Search for the cell housing the specified text and yield its (X, Y) center coordinate. 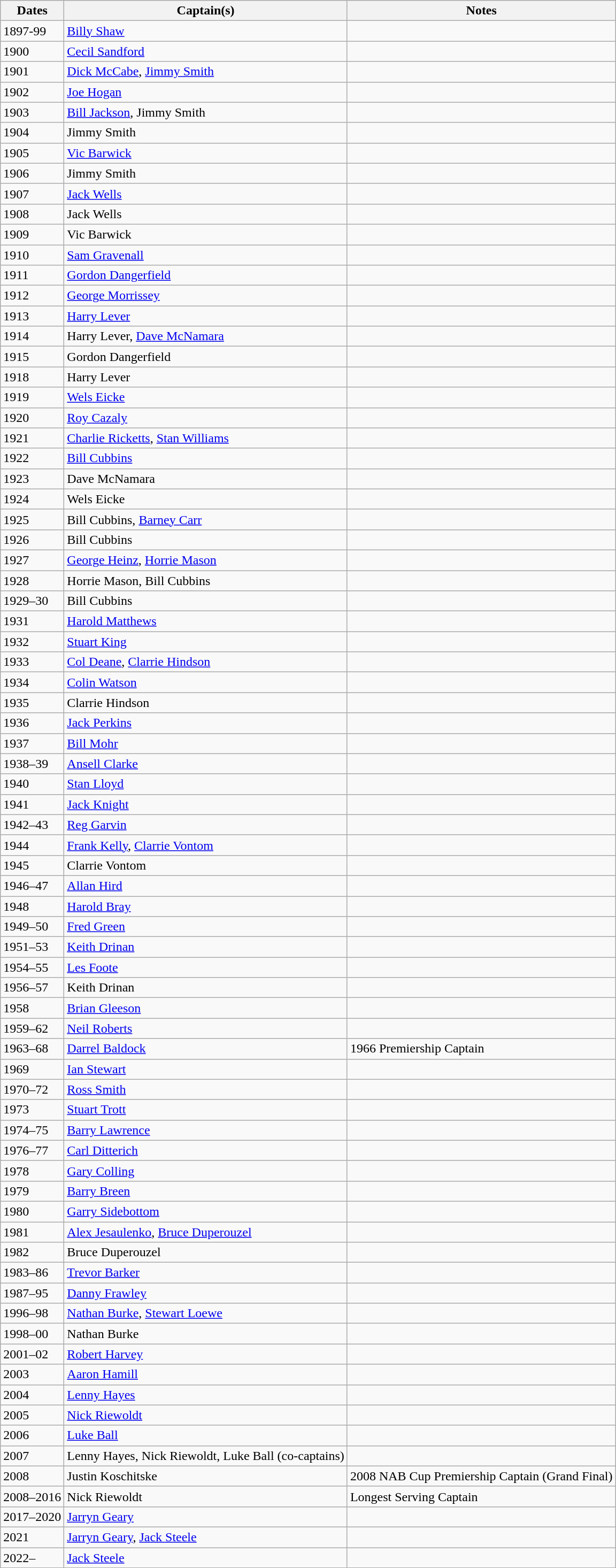
1922 (32, 458)
Luke Ball (206, 1435)
1921 (32, 438)
1974–75 (32, 1130)
1904 (32, 133)
Billy Shaw (206, 31)
Les Foote (206, 967)
Ross Smith (206, 1089)
1903 (32, 112)
Brian Gleeson (206, 1008)
Jack Steele (206, 1558)
Alex Jesaulenko, Bruce Duperouzel (206, 1232)
Carl Ditterich (206, 1150)
Lenny Hayes (206, 1395)
Reg Garvin (206, 825)
2017–2020 (32, 1517)
Cecil Sandford (206, 51)
1978 (32, 1171)
Bruce Duperouzel (206, 1252)
1951–53 (32, 947)
2022– (32, 1558)
1913 (32, 316)
1954–55 (32, 967)
1905 (32, 153)
Allan Hird (206, 886)
Dick McCabe, Jimmy Smith (206, 72)
1938–39 (32, 764)
1914 (32, 336)
1925 (32, 519)
1902 (32, 92)
Jack Knight (206, 804)
1987–95 (32, 1293)
1929–30 (32, 601)
1912 (32, 296)
1924 (32, 499)
1963–68 (32, 1049)
1934 (32, 682)
Colin Watson (206, 682)
1941 (32, 804)
1932 (32, 642)
1980 (32, 1211)
2006 (32, 1435)
1946–47 (32, 886)
1983–86 (32, 1273)
1942–43 (32, 825)
2021 (32, 1537)
Barry Breen (206, 1191)
1920 (32, 418)
1923 (32, 479)
Jarryn Geary (206, 1517)
Roy Cazaly (206, 418)
Col Deane, Clarrie Hindson (206, 662)
2008–2016 (32, 1496)
Fred Green (206, 927)
Jack Perkins (206, 723)
1897-99 (32, 31)
1908 (32, 214)
1910 (32, 255)
1956–57 (32, 988)
1928 (32, 580)
Clarrie Hindson (206, 703)
Bill Mohr (206, 743)
Nathan Burke (206, 1334)
Nathan Burke, Stewart Loewe (206, 1313)
1936 (32, 723)
Darrel Baldock (206, 1049)
Neil Roberts (206, 1028)
1931 (32, 621)
1937 (32, 743)
2005 (32, 1415)
1996–98 (32, 1313)
1919 (32, 397)
Harold Bray (206, 906)
1979 (32, 1191)
Harry Lever, Dave McNamara (206, 336)
1909 (32, 234)
Joe Hogan (206, 92)
2004 (32, 1395)
1901 (32, 72)
Trevor Barker (206, 1273)
1945 (32, 865)
1981 (32, 1232)
Gary Colling (206, 1171)
Harold Matthews (206, 621)
1969 (32, 1069)
Dave McNamara (206, 479)
Frank Kelly, Clarrie Vontom (206, 845)
1907 (32, 194)
1948 (32, 906)
2001–02 (32, 1354)
1958 (32, 1008)
Bill Cubbins, Barney Carr (206, 519)
1906 (32, 173)
George Morrissey (206, 296)
1926 (32, 540)
Charlie Ricketts, Stan Williams (206, 438)
1944 (32, 845)
1911 (32, 275)
Clarrie Vontom (206, 865)
Bill Jackson, Jimmy Smith (206, 112)
Justin Koschitske (206, 1476)
1959–62 (32, 1028)
Notes (481, 11)
Ansell Clarke (206, 764)
1973 (32, 1110)
1982 (32, 1252)
1900 (32, 51)
George Heinz, Horrie Mason (206, 560)
Ian Stewart (206, 1069)
Stuart King (206, 642)
1915 (32, 357)
1976–77 (32, 1150)
Captain(s) (206, 11)
Lenny Hayes, Nick Riewoldt, Luke Ball (co-captains) (206, 1456)
Aaron Hamill (206, 1374)
1970–72 (32, 1089)
1966 Premiership Captain (481, 1049)
Danny Frawley (206, 1293)
Horrie Mason, Bill Cubbins (206, 580)
2008 NAB Cup Premiership Captain (Grand Final) (481, 1476)
Dates (32, 11)
Robert Harvey (206, 1354)
2003 (32, 1374)
Stuart Trott (206, 1110)
1927 (32, 560)
Garry Sidebottom (206, 1211)
1918 (32, 377)
Sam Gravenall (206, 255)
2007 (32, 1456)
Barry Lawrence (206, 1130)
Longest Serving Captain (481, 1496)
1949–50 (32, 927)
2008 (32, 1476)
1935 (32, 703)
Jarryn Geary, Jack Steele (206, 1537)
1998–00 (32, 1334)
1933 (32, 662)
Stan Lloyd (206, 784)
1940 (32, 784)
